Extract the (x, y) coordinate from the center of the cell holding the provided text.  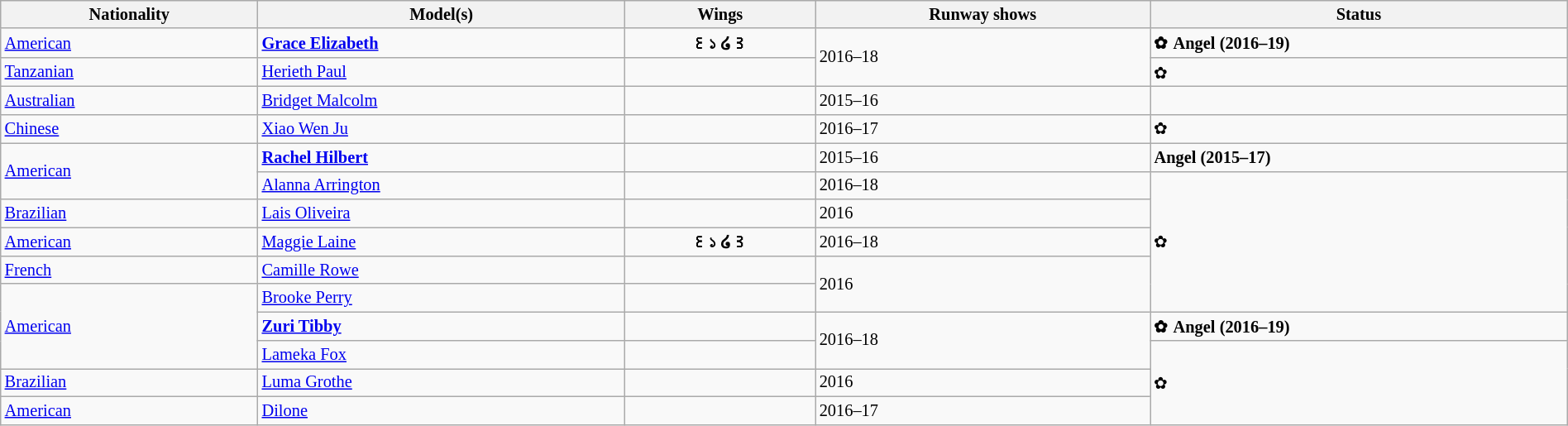
Herieth Paul (442, 71)
Lais Oliveira (442, 213)
Lameka Fox (442, 355)
Maggie Laine (442, 242)
Model(s) (442, 14)
Australian (129, 100)
Chinese (129, 129)
Angel (2015–17) (1360, 157)
Grace Elizabeth (442, 43)
Bridget Malcolm (442, 100)
Nationality (129, 14)
Dilone (442, 410)
Wings (720, 14)
Status (1360, 14)
French (129, 270)
Alanna Arrington (442, 185)
Runway shows (982, 14)
Xiao Wen Ju (442, 129)
Luma Grothe (442, 382)
Rachel Hilbert (442, 157)
Zuri Tibby (442, 326)
Brooke Perry (442, 298)
Tanzanian (129, 71)
Camille Rowe (442, 270)
